Identify which cell holds the provided text, then report its (x, y) central coordinate. 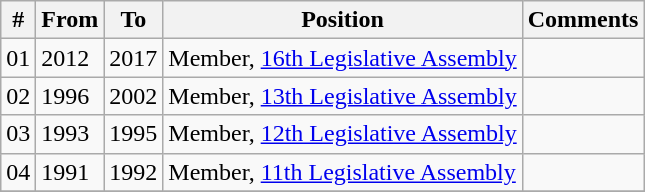
# (18, 20)
To (134, 20)
Comments (583, 20)
Position (342, 20)
2012 (70, 58)
Member, 11th Legislative Assembly (342, 172)
1991 (70, 172)
1995 (134, 134)
Member, 12th Legislative Assembly (342, 134)
2017 (134, 58)
01 (18, 58)
Member, 16th Legislative Assembly (342, 58)
04 (18, 172)
1992 (134, 172)
02 (18, 96)
2002 (134, 96)
Member, 13th Legislative Assembly (342, 96)
1996 (70, 96)
From (70, 20)
03 (18, 134)
1993 (70, 134)
